Return [X, Y] of the center of cell containing provided text 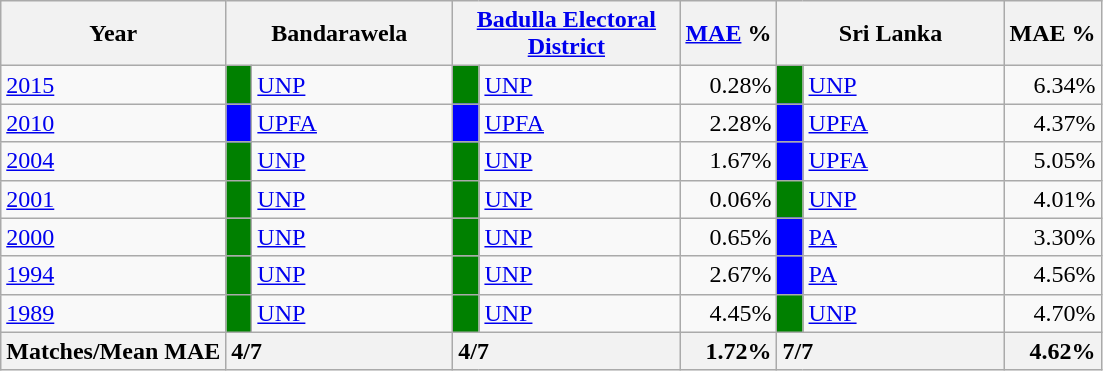
2004 [114, 161]
4.56% [1052, 275]
Year [114, 34]
2.67% [728, 275]
3.30% [1052, 237]
4.01% [1052, 199]
Matches/Mean MAE [114, 351]
0.28% [728, 85]
4.70% [1052, 313]
2010 [114, 123]
1.67% [728, 161]
6.34% [1052, 85]
7/7 [890, 351]
2000 [114, 237]
1989 [114, 313]
4.45% [728, 313]
1.72% [728, 351]
4.62% [1052, 351]
1994 [114, 275]
5.05% [1052, 161]
2.28% [728, 123]
4.37% [1052, 123]
2015 [114, 85]
Bandarawela [340, 34]
0.65% [728, 237]
0.06% [728, 199]
Badulla Electoral District [566, 34]
2001 [114, 199]
Sri Lanka [890, 34]
